Output the [x, y] coordinate of the center of the cell containing the given text.  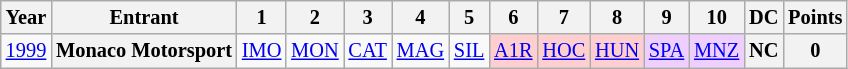
MON [314, 51]
0 [815, 51]
9 [666, 17]
HOC [564, 51]
1 [262, 17]
MNZ [716, 51]
5 [469, 17]
A1R [513, 51]
NC [764, 51]
SIL [469, 51]
10 [716, 17]
MAG [420, 51]
DC [764, 17]
Year [26, 17]
1999 [26, 51]
Points [815, 17]
Entrant [144, 17]
Monaco Motorsport [144, 51]
8 [617, 17]
SPA [666, 51]
7 [564, 17]
3 [368, 17]
4 [420, 17]
6 [513, 17]
2 [314, 17]
HUN [617, 51]
IMO [262, 51]
CAT [368, 51]
